Determine the [X, Y] coordinate at the center of the cell enclosing the given text.  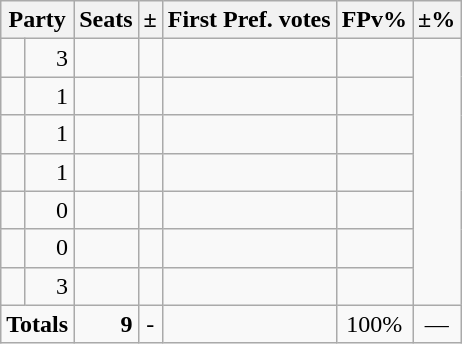
± [150, 20]
First Pref. votes [249, 20]
±% [437, 20]
— [437, 324]
100% [374, 324]
Totals [38, 324]
FPv% [374, 20]
- [150, 324]
9 [106, 324]
Party [38, 20]
Seats [106, 20]
